Find where the given text appears and provide that cell's center as (x, y) coordinate. 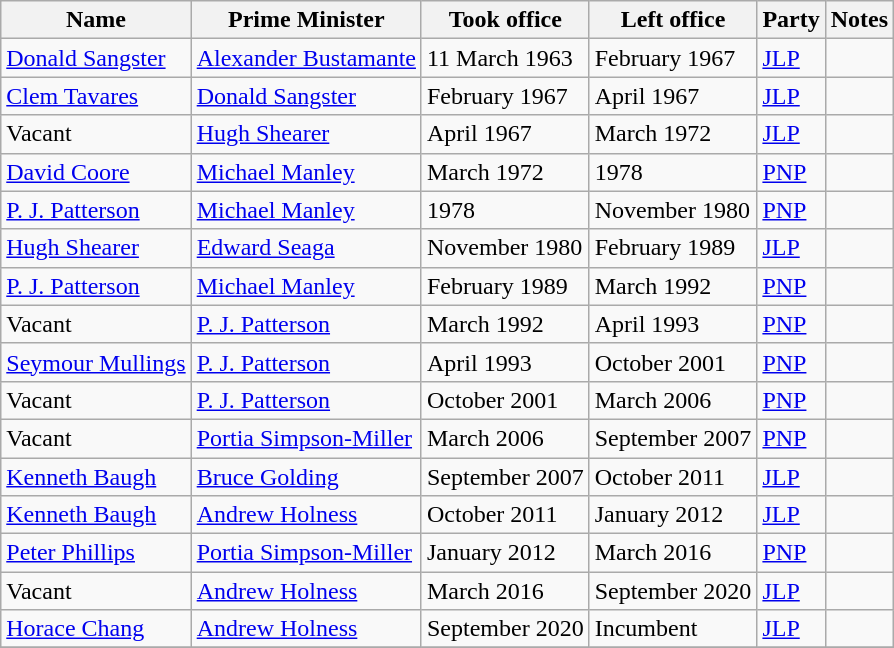
Name (96, 20)
Incumbent (673, 629)
Peter Phillips (96, 553)
David Coore (96, 172)
Alexander Bustamante (306, 58)
Notes (859, 20)
Took office (505, 20)
Edward Seaga (306, 248)
Clem Tavares (96, 96)
Horace Chang (96, 629)
11 March 1963 (505, 58)
Seymour Mullings (96, 362)
Bruce Golding (306, 477)
Left office (673, 20)
Party (791, 20)
Prime Minister (306, 20)
